From the cell containing the given text, extract its center point as (x, y) coordinate. 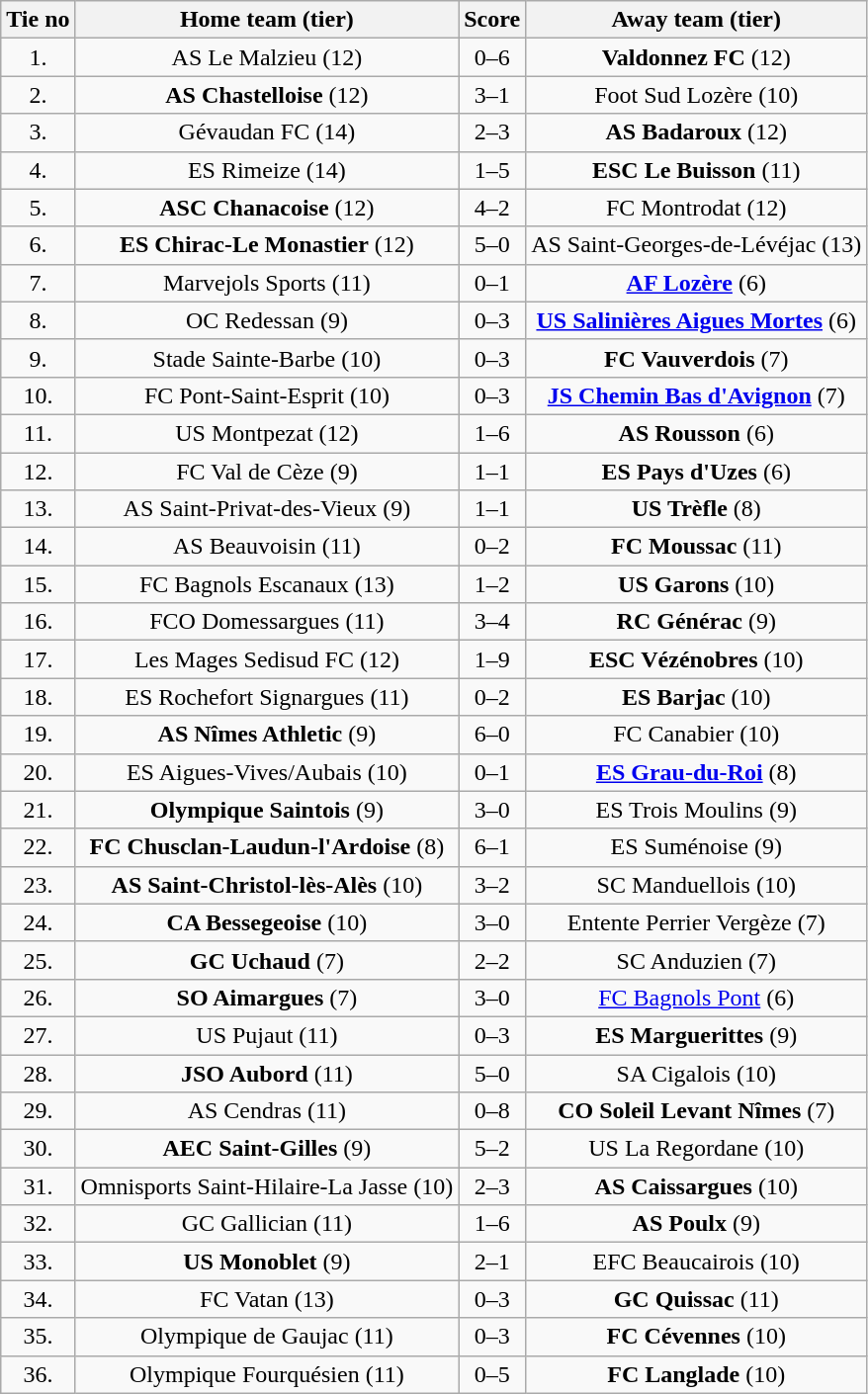
23. (38, 885)
0–5 (492, 1374)
Away team (tier) (696, 20)
26. (38, 998)
US Pujaut (11) (267, 1035)
SO Aimargues (7) (267, 998)
SC Manduellois (10) (696, 885)
36. (38, 1374)
29. (38, 1111)
AS Beauvoisin (11) (267, 547)
5–2 (492, 1149)
4–2 (492, 208)
Gévaudan FC (14) (267, 132)
5. (38, 208)
FC Canabier (10) (696, 735)
12. (38, 472)
7. (38, 283)
US Salinières Aigues Mortes (6) (696, 320)
AS Saint-Georges-de-Lévéjac (13) (696, 245)
RC Générac (9) (696, 622)
2. (38, 95)
ES Aigues-Vives/Aubais (10) (267, 772)
15. (38, 584)
FC Chusclan-Laudun-l'Ardoise (8) (267, 847)
32. (38, 1224)
34. (38, 1299)
0–6 (492, 57)
13. (38, 509)
AS Le Malzieu (12) (267, 57)
ES Trois Moulins (9) (696, 810)
GC Uchaud (7) (267, 960)
FCO Domessargues (11) (267, 622)
ESC Le Buisson (11) (696, 170)
17. (38, 659)
US Montpezat (12) (267, 433)
US La Regordane (10) (696, 1149)
Les Mages Sedisud FC (12) (267, 659)
ES Grau-du-Roi (8) (696, 772)
OC Redessan (9) (267, 320)
10. (38, 395)
1. (38, 57)
ES Barjac (10) (696, 697)
US Garons (10) (696, 584)
1–9 (492, 659)
FC Val de Cèze (9) (267, 472)
CO Soleil Levant Nîmes (7) (696, 1111)
ESC Vézénobres (10) (696, 659)
AS Nîmes Athletic (9) (267, 735)
AS Saint-Christol-lès-Alès (10) (267, 885)
US Monoblet (9) (267, 1262)
FC Bagnols Escanaux (13) (267, 584)
Stade Sainte-Barbe (10) (267, 358)
Score (492, 20)
AEC Saint-Gilles (9) (267, 1149)
16. (38, 622)
ES Chirac-Le Monastier (12) (267, 245)
AS Chastelloise (12) (267, 95)
6. (38, 245)
GC Quissac (11) (696, 1299)
FC Langlade (10) (696, 1374)
31. (38, 1186)
2–2 (492, 960)
20. (38, 772)
FC Bagnols Pont (6) (696, 998)
27. (38, 1035)
19. (38, 735)
FC Vauverdois (7) (696, 358)
18. (38, 697)
JSO Aubord (11) (267, 1073)
9. (38, 358)
Foot Sud Lozère (10) (696, 95)
Olympique Saintois (9) (267, 810)
6–1 (492, 847)
US Trèfle (8) (696, 509)
Entente Perrier Vergèze (7) (696, 922)
3–4 (492, 622)
JS Chemin Bas d'Avignon (7) (696, 395)
AS Cendras (11) (267, 1111)
3. (38, 132)
4. (38, 170)
SC Anduzien (7) (696, 960)
Marvejols Sports (11) (267, 283)
1–5 (492, 170)
30. (38, 1149)
Olympique Fourquésien (11) (267, 1374)
AS Caissargues (10) (696, 1186)
EFC Beaucairois (10) (696, 1262)
Home team (tier) (267, 20)
8. (38, 320)
22. (38, 847)
ASC Chanacoise (12) (267, 208)
6–0 (492, 735)
FC Moussac (11) (696, 547)
FC Montrodat (12) (696, 208)
Valdonnez FC (12) (696, 57)
11. (38, 433)
SA Cigalois (10) (696, 1073)
AS Badaroux (12) (696, 132)
1–2 (492, 584)
FC Vatan (13) (267, 1299)
33. (38, 1262)
AF Lozère (6) (696, 283)
28. (38, 1073)
35. (38, 1337)
21. (38, 810)
ES Rimeize (14) (267, 170)
2–1 (492, 1262)
Tie no (38, 20)
25. (38, 960)
AS Poulx (9) (696, 1224)
AS Rousson (6) (696, 433)
GC Gallician (11) (267, 1224)
Omnisports Saint-Hilaire-La Jasse (10) (267, 1186)
0–8 (492, 1111)
ES Rochefort Signargues (11) (267, 697)
24. (38, 922)
FC Pont-Saint-Esprit (10) (267, 395)
CA Bessegeoise (10) (267, 922)
FC Cévennes (10) (696, 1337)
ES Suménoise (9) (696, 847)
ES Marguerittes (9) (696, 1035)
AS Saint-Privat-des-Vieux (9) (267, 509)
3–1 (492, 95)
14. (38, 547)
Olympique de Gaujac (11) (267, 1337)
ES Pays d'Uzes (6) (696, 472)
3–2 (492, 885)
